Identify which cell holds the provided text, then report its [x, y] central coordinate. 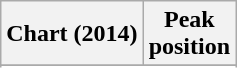
Chart (2014) [72, 34]
Peakposition [189, 34]
